For the text-containing cell, return its midpoint in (X, Y) coordinate format. 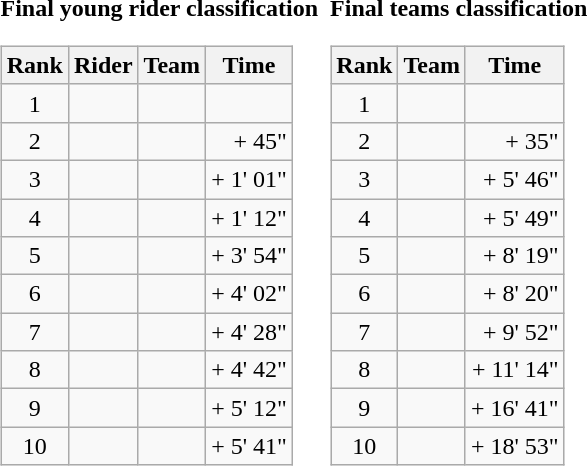
+ 5' 49" (514, 217)
+ 16' 41" (514, 408)
+ 8' 20" (514, 294)
+ 45" (250, 141)
+ 4' 02" (250, 294)
+ 11' 14" (514, 370)
+ 4' 28" (250, 332)
+ 5' 12" (250, 408)
+ 35" (514, 141)
Rider (103, 65)
+ 1' 01" (250, 179)
+ 1' 12" (250, 217)
+ 4' 42" (250, 370)
+ 8' 19" (514, 256)
+ 18' 53" (514, 446)
+ 5' 46" (514, 179)
+ 3' 54" (250, 256)
+ 5' 41" (250, 446)
+ 9' 52" (514, 332)
